Identify which cell holds the provided text, then report its (X, Y) central coordinate. 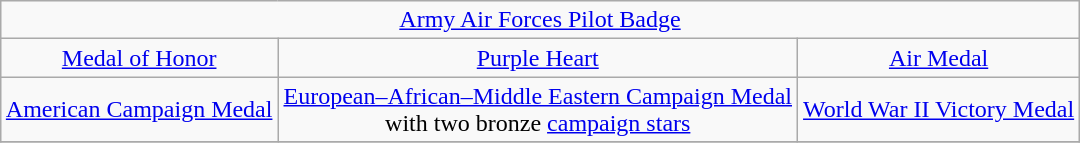
World War II Victory Medal (939, 110)
Medal of Honor (139, 58)
Army Air Forces Pilot Badge (540, 20)
European–African–Middle Eastern Campaign Medalwith two bronze campaign stars (538, 110)
American Campaign Medal (139, 110)
Purple Heart (538, 58)
Air Medal (939, 58)
